Output the (x, y) coordinate of the center of the cell containing the given text.  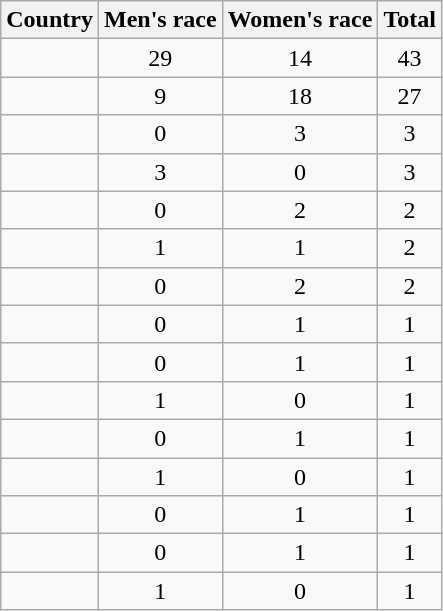
43 (410, 58)
18 (300, 96)
Men's race (160, 20)
27 (410, 96)
Total (410, 20)
9 (160, 96)
Women's race (300, 20)
29 (160, 58)
Country (50, 20)
14 (300, 58)
